Identify which cell holds the provided text, then report its [x, y] central coordinate. 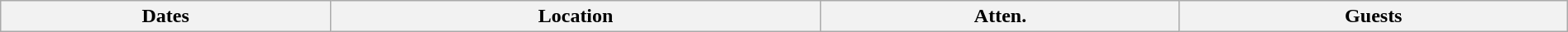
Dates [165, 16]
Guests [1373, 16]
Atten. [1001, 16]
Location [576, 16]
